For the text-containing cell, return its midpoint in [x, y] coordinate format. 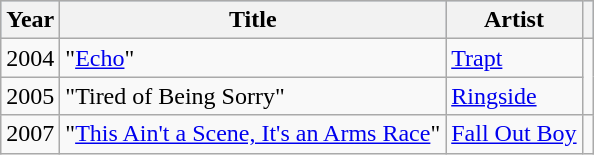
Artist [514, 20]
2007 [30, 134]
Trapt [514, 58]
"Echo" [253, 58]
"This Ain't a Scene, It's an Arms Race" [253, 134]
Title [253, 20]
Fall Out Boy [514, 134]
2005 [30, 96]
Ringside [514, 96]
2004 [30, 58]
Year [30, 20]
"Tired of Being Sorry" [253, 96]
